Identify which cell holds the provided text, then report its (x, y) central coordinate. 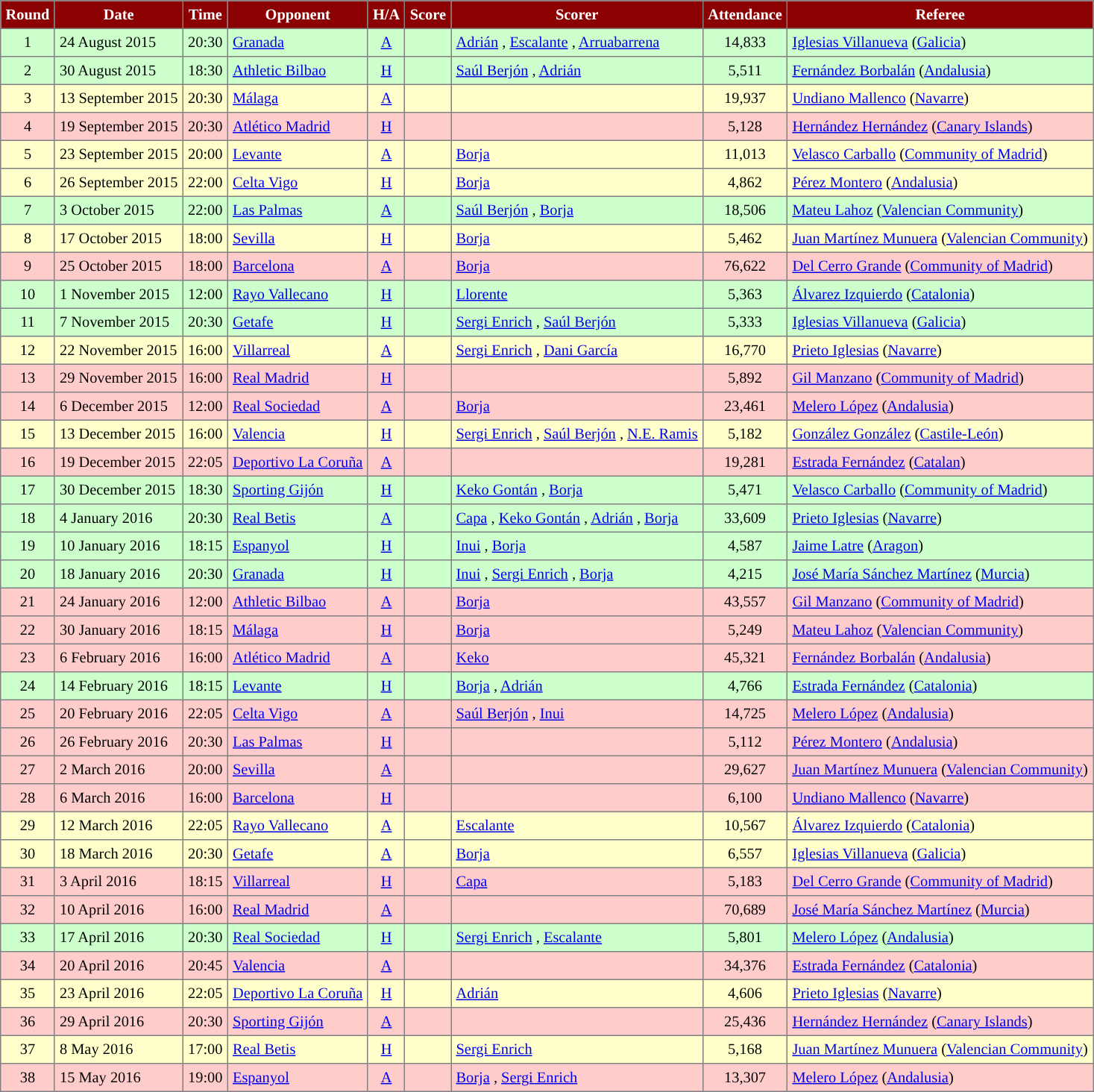
26 February 2016 (119, 742)
3 (28, 98)
4,215 (744, 574)
29 April 2016 (119, 1022)
Time (205, 15)
29,627 (744, 770)
Sergi Enrich , Escalante (577, 938)
27 (28, 770)
30 (28, 854)
5 (28, 154)
13,307 (744, 1078)
Keko (577, 658)
14 February 2016 (119, 686)
20 (28, 574)
Borja , Sergi Enrich (577, 1078)
32 (28, 910)
23 (28, 658)
25 October 2015 (119, 266)
Capa (577, 882)
Inui , Sergi Enrich , Borja (577, 574)
Round (28, 15)
12 March 2016 (119, 826)
45,321 (744, 658)
Score (428, 15)
Adrián , Escalante , Arruabarrena (577, 43)
Sergi Enrich , Saúl Berjón , N.E. Ramis (577, 434)
9 (28, 266)
4,766 (744, 686)
19 (28, 546)
3 October 2015 (119, 210)
4,587 (744, 546)
34 (28, 966)
35 (28, 994)
24 January 2016 (119, 602)
37 (28, 1049)
17 April 2016 (119, 938)
36 (28, 1022)
Date (119, 15)
23 September 2015 (119, 154)
2 (28, 71)
Estrada Fernández (Catalan) (940, 462)
17:00 (205, 1049)
14,725 (744, 714)
20 April 2016 (119, 966)
20 February 2016 (119, 714)
19 December 2015 (119, 462)
26 (28, 742)
19 September 2015 (119, 127)
6,557 (744, 854)
González González (Castile-León) (940, 434)
10,567 (744, 826)
3 April 2016 (119, 882)
13 December 2015 (119, 434)
Scorer (577, 15)
Sergi Enrich , Dani García (577, 351)
23 April 2016 (119, 994)
13 (28, 378)
26 September 2015 (119, 183)
10 (28, 295)
Sergi Enrich , Saúl Berjón (577, 322)
2 March 2016 (119, 770)
20:45 (205, 966)
6,100 (744, 798)
33,609 (744, 518)
8 May 2016 (119, 1049)
14,833 (744, 43)
5,128 (744, 127)
Opponent (298, 15)
18,506 (744, 210)
34,376 (744, 966)
5,182 (744, 434)
33 (28, 938)
6 February 2016 (119, 658)
Saúl Berjón , Inui (577, 714)
1 November 2015 (119, 295)
11 (28, 322)
15 May 2016 (119, 1078)
16,770 (744, 351)
16 (28, 462)
H/A (386, 15)
5,112 (744, 742)
5,183 (744, 882)
43,557 (744, 602)
15 (28, 434)
Saúl Berjón , Adrián (577, 71)
21 (28, 602)
4,862 (744, 183)
17 October 2015 (119, 239)
18 January 2016 (119, 574)
Escalante (577, 826)
Borja , Adrián (577, 686)
Saúl Berjón , Borja (577, 210)
30 January 2016 (119, 630)
30 August 2015 (119, 71)
25 (28, 714)
10 January 2016 (119, 546)
5,471 (744, 490)
Attendance (744, 15)
1 (28, 43)
22 (28, 630)
6 December 2015 (119, 407)
5,511 (744, 71)
Sergi Enrich (577, 1049)
22 November 2015 (119, 351)
19,281 (744, 462)
6 (28, 183)
5,168 (744, 1049)
5,249 (744, 630)
31 (28, 882)
6 March 2016 (119, 798)
Referee (940, 15)
17 (28, 490)
5,363 (744, 295)
4 January 2016 (119, 518)
4 (28, 127)
38 (28, 1078)
29 (28, 826)
Jaime Latre (Aragon) (940, 546)
11,013 (744, 154)
19:00 (205, 1078)
12 (28, 351)
30 December 2015 (119, 490)
5,801 (744, 938)
76,622 (744, 266)
28 (28, 798)
Llorente (577, 295)
5,333 (744, 322)
13 September 2015 (119, 98)
Inui , Borja (577, 546)
18 (28, 518)
5,892 (744, 378)
Adrián (577, 994)
4,606 (744, 994)
5,462 (744, 239)
8 (28, 239)
Capa , Keko Gontán , Adrián , Borja (577, 518)
18 March 2016 (119, 854)
7 (28, 210)
10 April 2016 (119, 910)
29 November 2015 (119, 378)
25,436 (744, 1022)
70,689 (744, 910)
7 November 2015 (119, 322)
14 (28, 407)
24 August 2015 (119, 43)
23,461 (744, 407)
Keko Gontán , Borja (577, 490)
24 (28, 686)
19,937 (744, 98)
